Extract the (x, y) coordinate from the center of the cell holding the provided text.  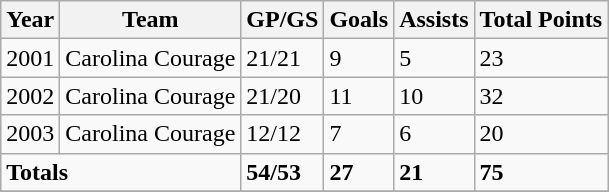
7 (359, 134)
32 (541, 96)
12/12 (282, 134)
Year (30, 20)
54/53 (282, 172)
Totals (121, 172)
11 (359, 96)
Team (150, 20)
27 (359, 172)
2001 (30, 58)
Goals (359, 20)
20 (541, 134)
2003 (30, 134)
GP/GS (282, 20)
21/20 (282, 96)
75 (541, 172)
5 (434, 58)
21 (434, 172)
Total Points (541, 20)
10 (434, 96)
2002 (30, 96)
9 (359, 58)
21/21 (282, 58)
23 (541, 58)
Assists (434, 20)
6 (434, 134)
